Pinpoint the cell where the given text exists, returning its [x, y] midpoint coordinate. 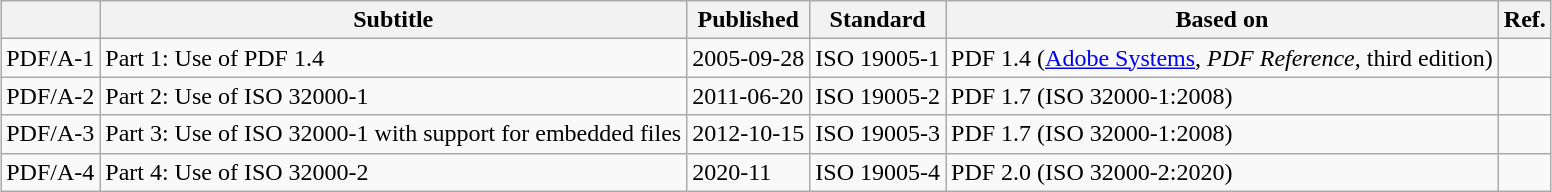
2011-06-20 [748, 96]
ISO 19005-1 [878, 58]
Standard [878, 20]
Part 3: Use of ISO 32000-1 with support for embedded files [394, 134]
Part 2: Use of ISO 32000-1 [394, 96]
Part 4: Use of ISO 32000-2 [394, 172]
Published [748, 20]
ISO 19005-3 [878, 134]
PDF/A-1 [50, 58]
Ref. [1524, 20]
PDF 1.4 (Adobe Systems, PDF Reference, third edition) [1222, 58]
PDF/A-2 [50, 96]
PDF/A-4 [50, 172]
2012-10-15 [748, 134]
Based on [1222, 20]
ISO 19005-2 [878, 96]
PDF/A-3 [50, 134]
PDF 2.0 (ISO 32000-2:2020) [1222, 172]
Part 1: Use of PDF 1.4 [394, 58]
Subtitle [394, 20]
2020-11 [748, 172]
2005-09-28 [748, 58]
ISO 19005-4 [878, 172]
